Locate the cell with the specified text and output its (X, Y) center coordinate. 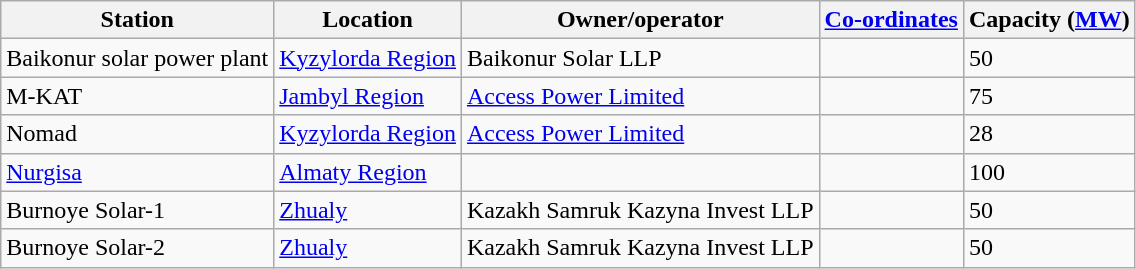
Burnoye Solar-1 (138, 210)
Location (368, 20)
Baikonur solar power plant (138, 58)
Almaty Region (368, 172)
Nurgisa (138, 172)
Baikonur Solar LLP (640, 58)
Co-ordinates (891, 20)
Nomad (138, 134)
M-KAT (138, 96)
Capacity (MW) (1049, 20)
28 (1049, 134)
Burnoye Solar-2 (138, 248)
Owner/operator (640, 20)
Station (138, 20)
Jambyl Region (368, 96)
100 (1049, 172)
75 (1049, 96)
